Pinpoint the cell where the given text exists, returning its (x, y) midpoint coordinate. 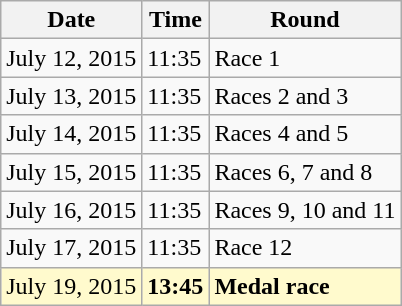
Date (72, 20)
July 15, 2015 (72, 172)
Time (176, 20)
Race 1 (305, 58)
July 14, 2015 (72, 134)
Race 12 (305, 248)
13:45 (176, 286)
Races 2 and 3 (305, 96)
July 19, 2015 (72, 286)
July 13, 2015 (72, 96)
July 12, 2015 (72, 58)
Races 9, 10 and 11 (305, 210)
Round (305, 20)
Races 6, 7 and 8 (305, 172)
Medal race (305, 286)
July 17, 2015 (72, 248)
July 16, 2015 (72, 210)
Races 4 and 5 (305, 134)
